Pinpoint the cell where the given text exists, returning its (X, Y) midpoint coordinate. 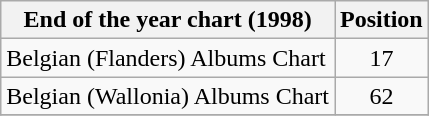
Position (381, 20)
End of the year chart (1998) (168, 20)
Belgian (Flanders) Albums Chart (168, 58)
Belgian (Wallonia) Albums Chart (168, 96)
17 (381, 58)
62 (381, 96)
